From the cell containing the given text, extract its center point as (X, Y) coordinate. 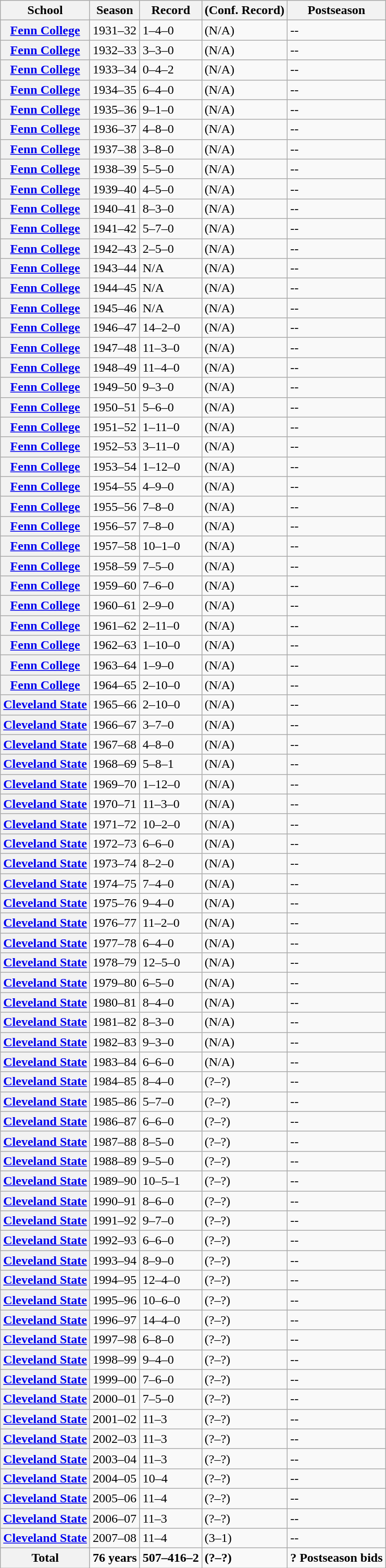
1952–53 (115, 447)
1933–34 (115, 70)
8–6–0 (171, 1200)
1970–71 (115, 804)
1936–37 (115, 129)
1937–38 (115, 149)
2007–08 (115, 1538)
1953–54 (115, 467)
2002–03 (115, 1439)
1978–79 (115, 963)
8–9–0 (171, 1260)
1985–86 (115, 1101)
3–3–0 (171, 50)
10–5–1 (171, 1181)
1991–92 (115, 1221)
1977–78 (115, 943)
6–8–0 (171, 1340)
1938–39 (115, 169)
1961–62 (115, 626)
1987–88 (115, 1141)
2–9–0 (171, 606)
1964–65 (115, 685)
1954–55 (115, 486)
2005–06 (115, 1498)
1992–93 (115, 1241)
1957–58 (115, 546)
1969–70 (115, 784)
1981–82 (115, 1022)
9–5–0 (171, 1161)
1940–41 (115, 209)
12–5–0 (171, 963)
1971–72 (115, 824)
1979–80 (115, 983)
507–416–2 (171, 1558)
6–5–0 (171, 983)
1960–61 (115, 606)
1943–44 (115, 268)
1951–52 (115, 427)
11–4–0 (171, 367)
1983–84 (115, 1062)
1967–68 (115, 744)
1931–32 (115, 30)
1944–45 (115, 288)
3–8–0 (171, 149)
1–10–0 (171, 645)
1968–69 (115, 764)
1993–94 (115, 1260)
1945–46 (115, 308)
1950–51 (115, 407)
1–4–0 (171, 30)
2001–02 (115, 1419)
1997–98 (115, 1340)
(Conf. Record) (244, 10)
Total (45, 1558)
1986–87 (115, 1121)
1990–91 (115, 1200)
10–6–0 (171, 1300)
2004–05 (115, 1478)
3–7–0 (171, 725)
1–11–0 (171, 427)
School (45, 10)
14–2–0 (171, 328)
1984–85 (115, 1082)
2000–01 (115, 1399)
1976–77 (115, 923)
1988–89 (115, 1161)
1–9–0 (171, 665)
7–4–0 (171, 884)
10–1–0 (171, 546)
10–4 (171, 1478)
1974–75 (115, 884)
1994–95 (115, 1280)
2006–07 (115, 1518)
1959–60 (115, 586)
1958–59 (115, 566)
5–8–1 (171, 764)
Season (115, 10)
2–11–0 (171, 626)
1956–57 (115, 526)
1942–43 (115, 249)
1996–97 (115, 1320)
0–4–2 (171, 70)
1989–90 (115, 1181)
1949–50 (115, 387)
1982–83 (115, 1042)
(3–1) (244, 1538)
1995–96 (115, 1300)
4–5–0 (171, 189)
1932–33 (115, 50)
5–6–0 (171, 407)
1965–66 (115, 705)
1980–81 (115, 1002)
1975–76 (115, 903)
1973–74 (115, 863)
1948–49 (115, 367)
Record (171, 10)
1966–67 (115, 725)
1941–42 (115, 228)
9–1–0 (171, 109)
? Postseason bids (337, 1558)
10–2–0 (171, 824)
1939–40 (115, 189)
1999–00 (115, 1379)
1946–47 (115, 328)
14–4–0 (171, 1320)
2003–04 (115, 1459)
76 years (115, 1558)
1935–36 (115, 109)
5–5–0 (171, 169)
1934–35 (115, 90)
9–7–0 (171, 1221)
3–11–0 (171, 447)
11–2–0 (171, 923)
2–5–0 (171, 249)
1972–73 (115, 843)
8–2–0 (171, 863)
1947–48 (115, 348)
1955–56 (115, 506)
1962–63 (115, 645)
1998–99 (115, 1359)
12–4–0 (171, 1280)
Postseason (337, 10)
4–9–0 (171, 486)
1963–64 (115, 665)
8–5–0 (171, 1141)
